Return the (X, Y) coordinate for the center point of the cell that contains the specified text.  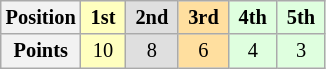
2nd (152, 17)
Points (41, 51)
5th (301, 17)
8 (152, 51)
4 (253, 51)
4th (253, 17)
10 (104, 51)
3rd (203, 17)
Position (41, 17)
6 (203, 51)
3 (301, 51)
1st (104, 17)
